Determine the [x, y] coordinate at the center of the cell enclosing the given text.  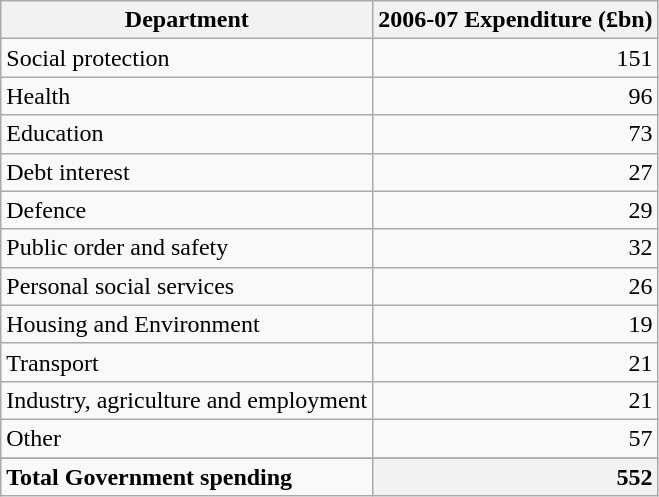
Industry, agriculture and employment [187, 400]
32 [516, 248]
96 [516, 96]
Social protection [187, 58]
29 [516, 210]
151 [516, 58]
Health [187, 96]
Debt interest [187, 172]
57 [516, 438]
Housing and Environment [187, 324]
Other [187, 438]
73 [516, 134]
Defence [187, 210]
Transport [187, 362]
552 [516, 477]
26 [516, 286]
19 [516, 324]
Education [187, 134]
2006-07 Expenditure (£bn) [516, 20]
Total Government spending [187, 477]
Public order and safety [187, 248]
Department [187, 20]
27 [516, 172]
Personal social services [187, 286]
